Output the [x, y] coordinate of the center of the cell containing the given text.  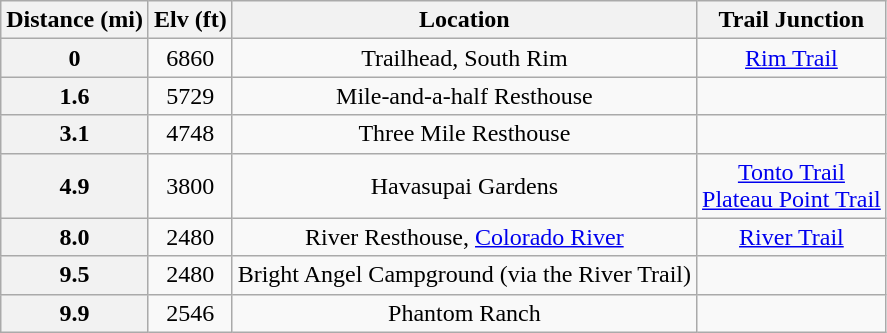
Trailhead, South Rim [464, 58]
4748 [190, 134]
Bright Angel Campground (via the River Trail) [464, 275]
2546 [190, 313]
3800 [190, 186]
Trail Junction [792, 20]
River Trail [792, 237]
Rim Trail [792, 58]
1.6 [75, 96]
9.9 [75, 313]
3.1 [75, 134]
Mile-and-a-half Resthouse [464, 96]
Three Mile Resthouse [464, 134]
Elv (ft) [190, 20]
Location [464, 20]
9.5 [75, 275]
Havasupai Gardens [464, 186]
Tonto TrailPlateau Point Trail [792, 186]
Distance (mi) [75, 20]
8.0 [75, 237]
6860 [190, 58]
4.9 [75, 186]
5729 [190, 96]
River Resthouse, Colorado River [464, 237]
Phantom Ranch [464, 313]
0 [75, 58]
